Pinpoint the cell where the given text exists, returning its (X, Y) midpoint coordinate. 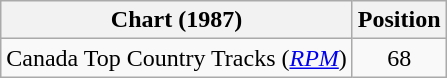
Chart (1987) (177, 20)
68 (399, 58)
Position (399, 20)
Canada Top Country Tracks (RPM) (177, 58)
